Return [X, Y] of the center of cell containing provided text 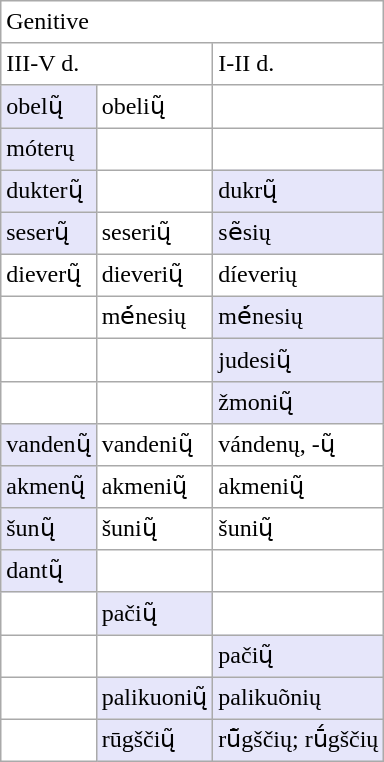
vándenų, -ų̃ [298, 444]
judesių̃ [298, 360]
díeverių [298, 275]
dukrų̃ [298, 191]
palikuonių̃ [154, 698]
I-II d. [298, 64]
dieverių̃ [154, 275]
vandenų̃ [48, 444]
Genitive [192, 22]
dieverų̃ [48, 275]
obelų̃ [48, 106]
rūgščių̃ [154, 740]
rū̃gščių; rū́gščių [298, 740]
móterų [48, 149]
dantų̃ [48, 571]
obelių̃ [154, 106]
seserų̃ [48, 233]
vandenių̃ [154, 444]
sẽsių [298, 233]
šunų̃ [48, 529]
dukterų̃ [48, 191]
III-V d. [107, 64]
palikuõnių [298, 698]
žmonių̃ [298, 402]
seserių̃ [154, 233]
akmenų̃ [48, 487]
